Return the [x, y] coordinate for the center point of the cell that contains the specified text.  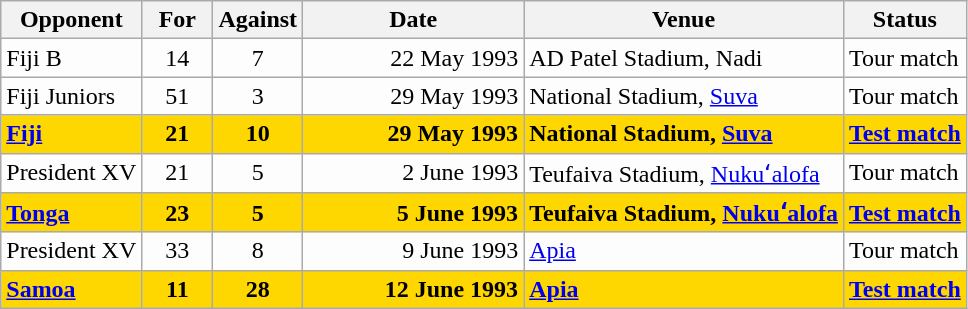
51 [178, 96]
10 [258, 134]
5 June 1993 [414, 213]
Venue [684, 20]
Fiji Juniors [72, 96]
Status [904, 20]
Samoa [72, 289]
Date [414, 20]
9 June 1993 [414, 251]
14 [178, 58]
22 May 1993 [414, 58]
8 [258, 251]
3 [258, 96]
11 [178, 289]
Tonga [72, 213]
28 [258, 289]
33 [178, 251]
Fiji B [72, 58]
AD Patel Stadium, Nadi [684, 58]
23 [178, 213]
Against [258, 20]
12 June 1993 [414, 289]
For [178, 20]
7 [258, 58]
2 June 1993 [414, 173]
Opponent [72, 20]
Fiji [72, 134]
